Capture the cell that displays the provided text and extract its [X, Y] central coordinate. 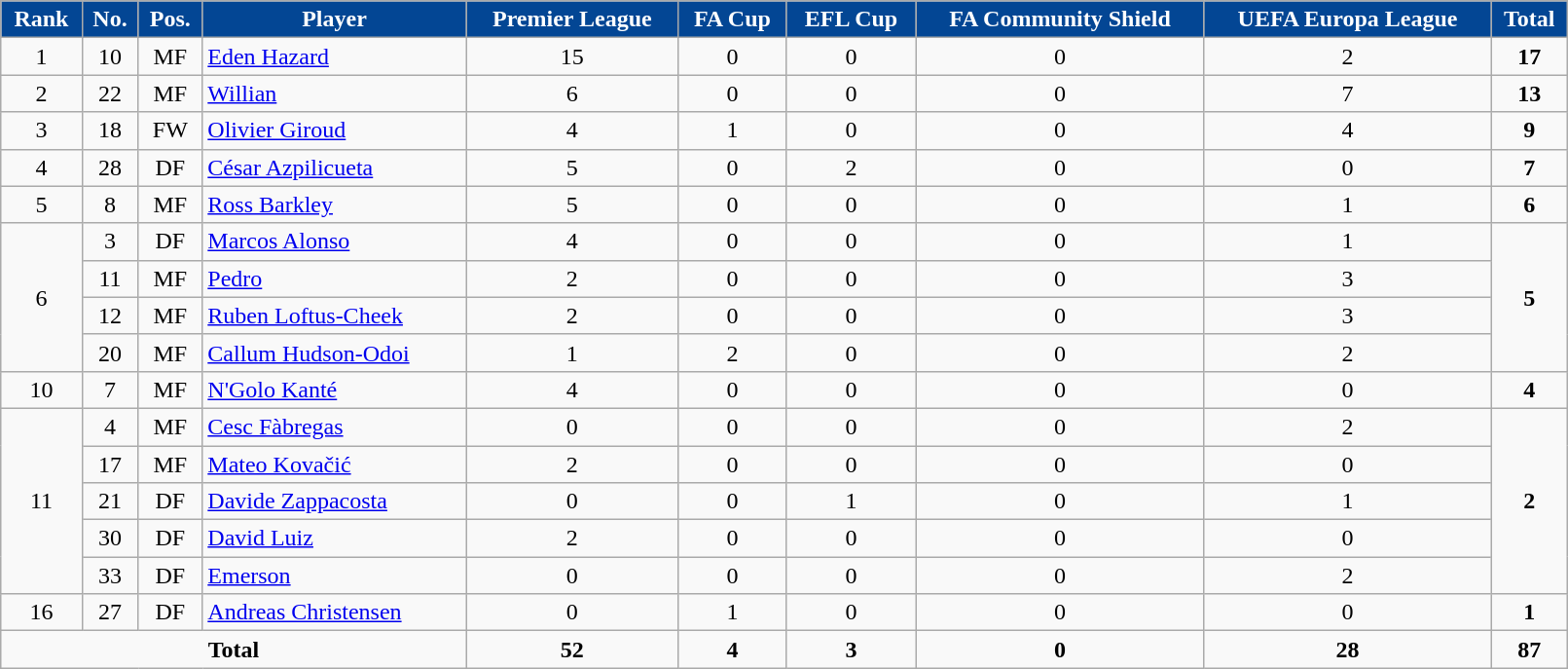
8 [110, 204]
22 [110, 93]
FW [170, 130]
David Luiz [335, 539]
33 [110, 576]
César Azpilicueta [335, 167]
Davide Zappacosta [335, 502]
UEFA Europa League [1347, 19]
Pos. [170, 19]
Emerson [335, 576]
No. [110, 19]
FA Community Shield [1061, 19]
N'Golo Kanté [335, 390]
12 [110, 316]
15 [572, 56]
9 [1530, 130]
Olivier Giroud [335, 130]
Ross Barkley [335, 204]
21 [110, 502]
Pedro [335, 279]
Marcos Alonso [335, 242]
Rank [41, 19]
87 [1530, 650]
16 [41, 613]
Willian [335, 93]
13 [1530, 93]
Callum Hudson-Odoi [335, 353]
Andreas Christensen [335, 613]
18 [110, 130]
EFL Cup [851, 19]
30 [110, 539]
FA Cup [732, 19]
Premier League [572, 19]
Cesc Fàbregas [335, 427]
20 [110, 353]
Player [335, 19]
52 [572, 650]
Ruben Loftus-Cheek [335, 316]
27 [110, 613]
Eden Hazard [335, 56]
Mateo Kovačić [335, 465]
